Extract the (x, y) coordinate from the center of the cell holding the provided text.  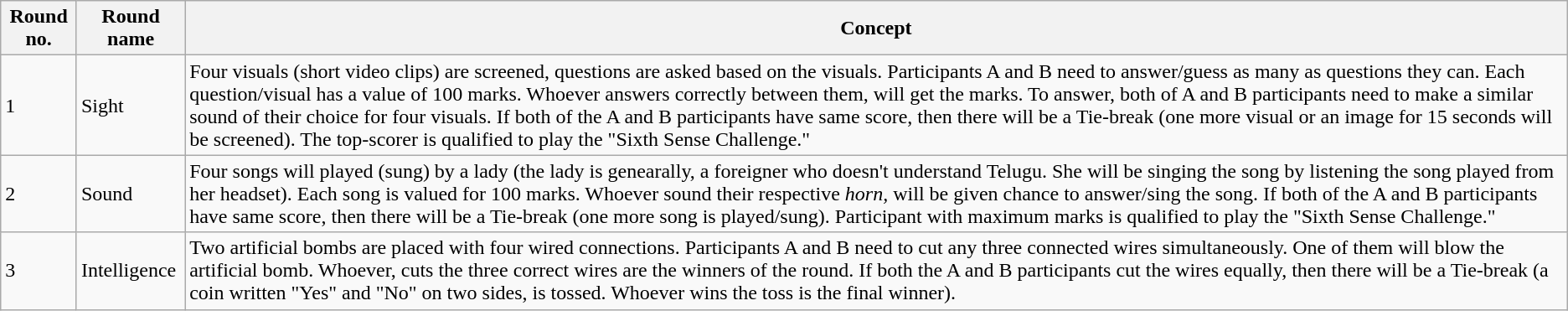
3 (39, 271)
Intelligence (131, 271)
1 (39, 106)
Round name (131, 29)
Round no. (39, 29)
Concept (876, 29)
2 (39, 194)
Sight (131, 106)
Sound (131, 194)
